Identify which cell holds the provided text, then report its [x, y] central coordinate. 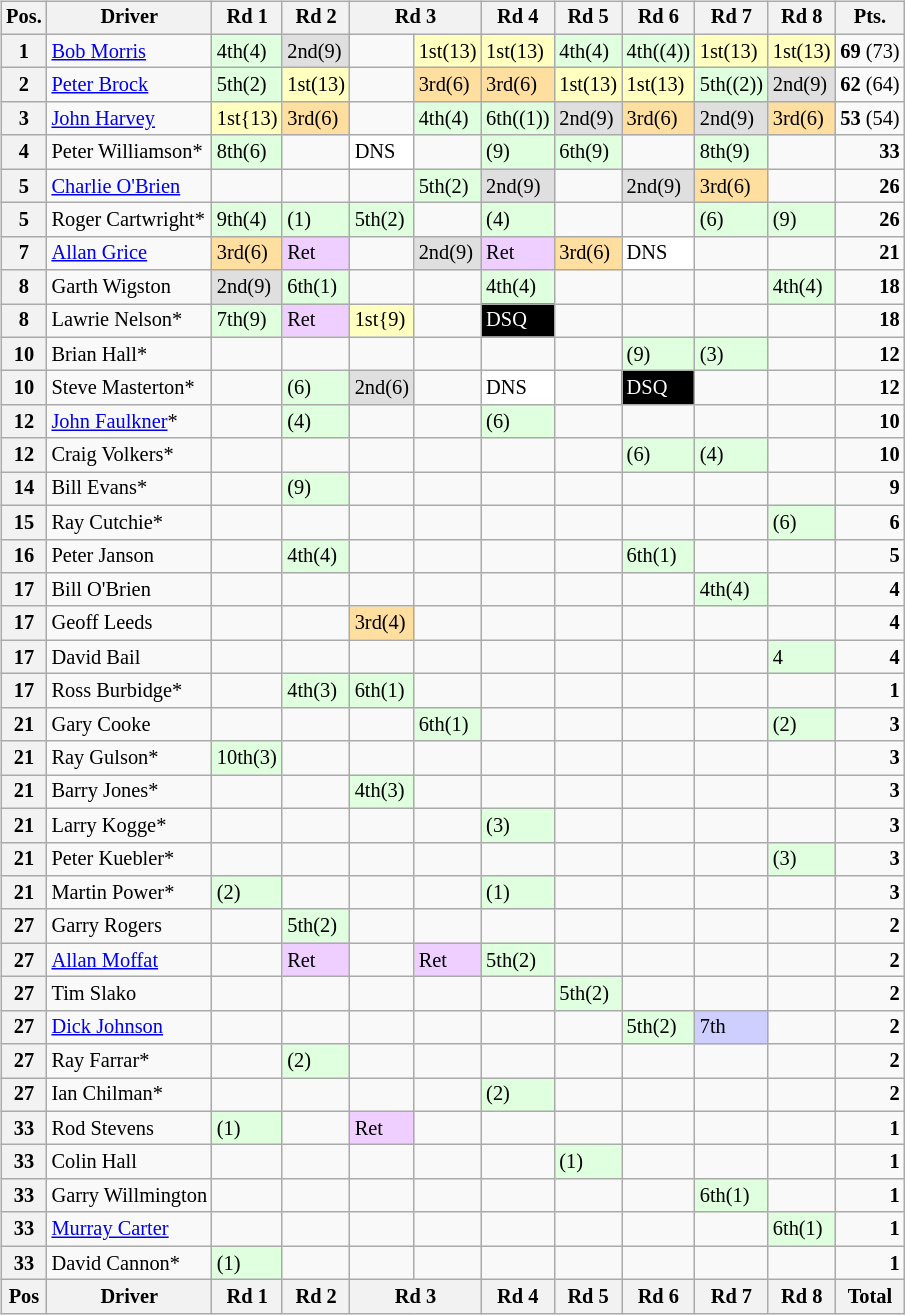
Steve Masterton* [130, 388]
Pos. [24, 18]
Ross Burbidge* [130, 691]
7th(9) [247, 321]
Total [870, 1297]
Garth Wigston [130, 287]
69 (73) [870, 51]
53 (54) [870, 119]
Geoff Leeds [130, 623]
Ray Gulson* [130, 758]
Craig Volkers* [130, 455]
Brian Hall* [130, 354]
6 [870, 522]
Martin Power* [130, 893]
Lawrie Nelson* [130, 321]
7th [732, 1027]
Colin Hall [130, 1162]
Gary Cooke [130, 724]
10th(3) [247, 758]
Pts. [870, 18]
Peter Williamson* [130, 152]
Murray Carter [130, 1229]
8th(6) [247, 152]
Rod Stevens [130, 1128]
Tim Slako [130, 994]
Garry Rogers [130, 926]
Roger Cartwright* [130, 220]
7 [24, 253]
Peter Kuebler* [130, 859]
62 (64) [870, 85]
16 [24, 556]
1st{13) [247, 119]
2nd(6) [382, 388]
Barry Jones* [130, 792]
David Bail [130, 657]
9 [870, 489]
Bill Evans* [130, 489]
Bob Morris [130, 51]
Ian Chilman* [130, 1095]
Peter Brock [130, 85]
Charlie O'Brien [130, 186]
Peter Janson [130, 556]
3rd(4) [382, 623]
Larry Kogge* [130, 825]
Bill O'Brien [130, 590]
John Harvey [130, 119]
Ray Cutchie* [130, 522]
Allan Grice [130, 253]
Garry Willmington [130, 1196]
4th((4)) [658, 51]
14 [24, 489]
5th((2)) [732, 85]
6th(9) [588, 152]
Ray Farrar* [130, 1061]
John Faulkner* [130, 422]
8th(9) [732, 152]
Pos [24, 1297]
1st{9) [382, 321]
9th(4) [247, 220]
David Cannon* [130, 1263]
6th((1)) [518, 119]
15 [24, 522]
Allan Moffat [130, 960]
Dick Johnson [130, 1027]
